Pinpoint the cell where the given text exists, returning its [x, y] midpoint coordinate. 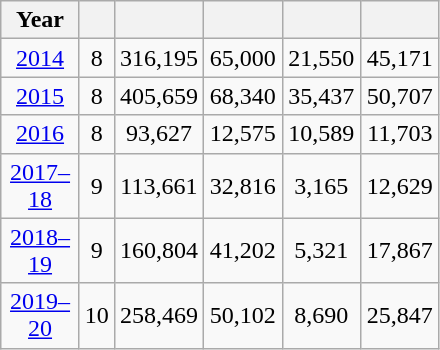
12,629 [400, 186]
2015 [40, 96]
258,469 [158, 316]
2017–18 [40, 186]
11,703 [400, 134]
316,195 [158, 58]
45,171 [400, 58]
93,627 [158, 134]
2016 [40, 134]
21,550 [322, 58]
10 [96, 316]
3,165 [322, 186]
65,000 [242, 58]
17,867 [400, 250]
2014 [40, 58]
Year [40, 20]
25,847 [400, 316]
405,659 [158, 96]
5,321 [322, 250]
2018–19 [40, 250]
32,816 [242, 186]
113,661 [158, 186]
12,575 [242, 134]
50,707 [400, 96]
50,102 [242, 316]
2019–20 [40, 316]
41,202 [242, 250]
35,437 [322, 96]
160,804 [158, 250]
8,690 [322, 316]
68,340 [242, 96]
10,589 [322, 134]
